Identify which cell holds the provided text, then report its [x, y] central coordinate. 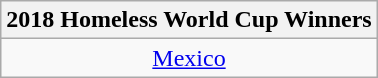
Mexico [189, 58]
2018 Homeless World Cup Winners [189, 20]
